Provide the [x, y] coordinate of the cell's center where the given text is located.  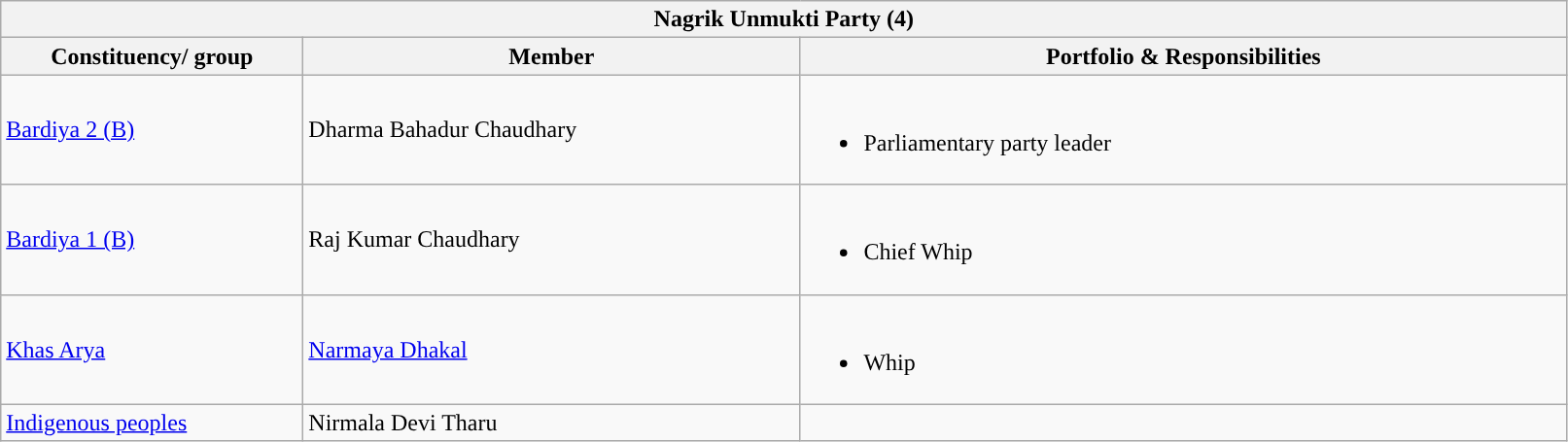
Raj Kumar Chaudhary [552, 239]
Nirmala Devi Tharu [552, 423]
Bardiya 2 (B) [152, 130]
Dharma Bahadur Chaudhary [552, 130]
Narmaya Dhakal [552, 350]
Chief Whip [1184, 239]
Whip [1184, 350]
Bardiya 1 (B) [152, 239]
Nagrik Unmukti Party (4) [784, 19]
Khas Arya [152, 350]
Parliamentary party leader [1184, 130]
Member [552, 56]
Indigenous peoples [152, 423]
Portfolio & Responsibilities [1184, 56]
Constituency/ group [152, 56]
